Extract the [X, Y] coordinate from the center of the cell holding the provided text.  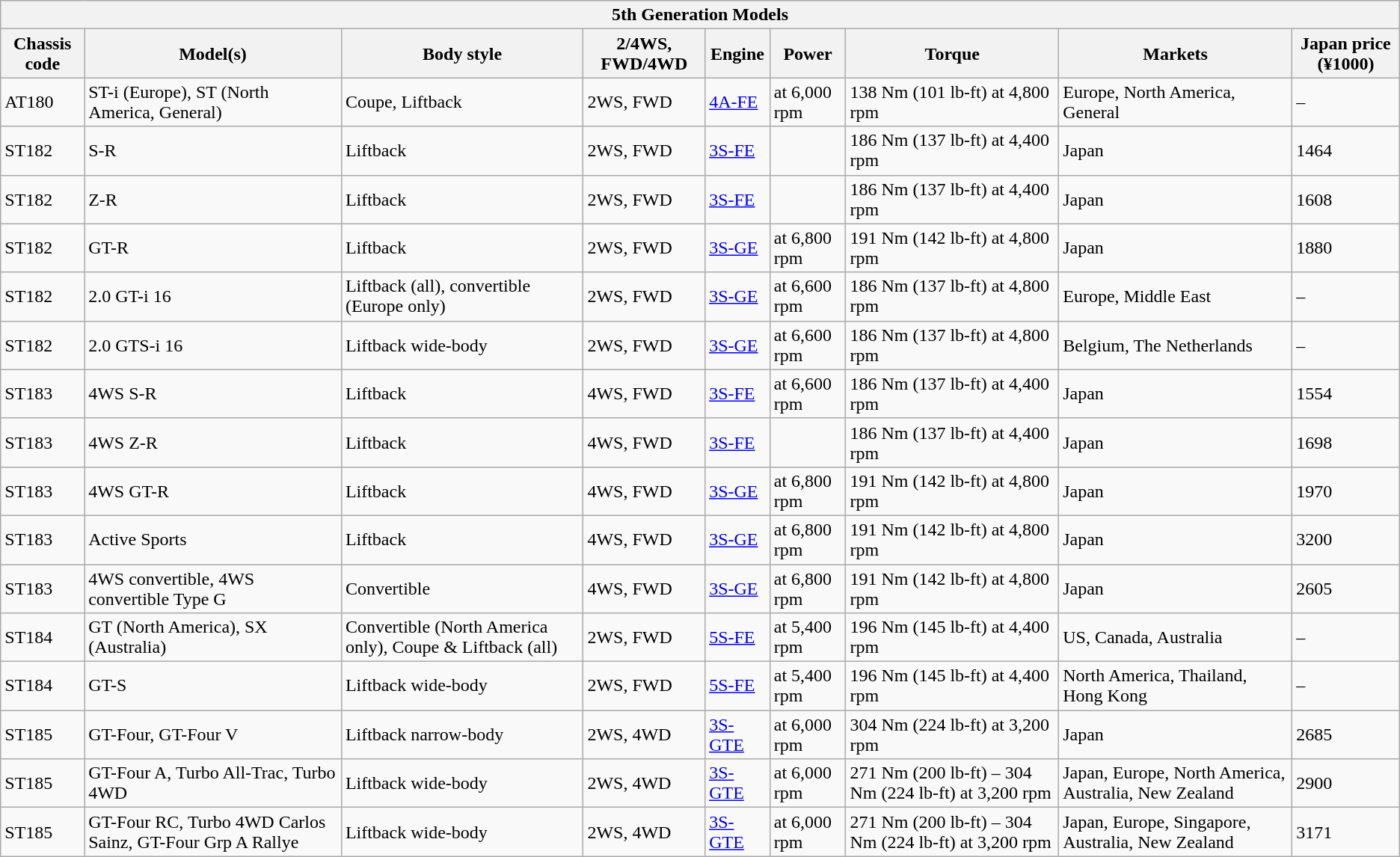
4WS Z-R [213, 443]
1554 [1346, 393]
1970 [1346, 491]
Convertible [462, 588]
3200 [1346, 540]
2/4WS, FWD/4WD [645, 54]
1880 [1346, 248]
GT-R [213, 248]
GT-S [213, 686]
North America, Thailand, Hong Kong [1176, 686]
Engine [737, 54]
S-R [213, 151]
4WS S-R [213, 393]
5th Generation Models [700, 15]
2605 [1346, 588]
ST-i (Europe), ST (North America, General) [213, 102]
2.0 GT-i 16 [213, 296]
Liftback narrow-body [462, 734]
Active Sports [213, 540]
Liftback (all), convertible (Europe only) [462, 296]
Japan, Europe, North America, Australia, New Zealand [1176, 784]
GT (North America), SX (Australia) [213, 637]
Body style [462, 54]
US, Canada, Australia [1176, 637]
2685 [1346, 734]
GT-Four RC, Turbo 4WD Carlos Sainz, GT-Four Grp A Rallye [213, 832]
138 Nm (101 lb-ft) at 4,800 rpm [953, 102]
Chassis code [43, 54]
1608 [1346, 199]
Belgium, The Netherlands [1176, 345]
Coupe, Liftback [462, 102]
Z-R [213, 199]
3171 [1346, 832]
GT-Four A, Turbo All-Trac, Turbo 4WD [213, 784]
Japan price (¥1000) [1346, 54]
4A-FE [737, 102]
Markets [1176, 54]
Convertible (North America only), Coupe & Liftback (all) [462, 637]
Europe, North America, General [1176, 102]
Power [808, 54]
1698 [1346, 443]
1464 [1346, 151]
AT180 [43, 102]
304 Nm (224 lb-ft) at 3,200 rpm [953, 734]
Europe, Middle East [1176, 296]
2.0 GTS-i 16 [213, 345]
GT-Four, GT-Four V [213, 734]
Torque [953, 54]
Japan, Europe, Singapore, Australia, New Zealand [1176, 832]
4WS GT-R [213, 491]
2900 [1346, 784]
4WS convertible, 4WS convertible Type G [213, 588]
Model(s) [213, 54]
